Identify which cell holds the provided text, then report its (x, y) central coordinate. 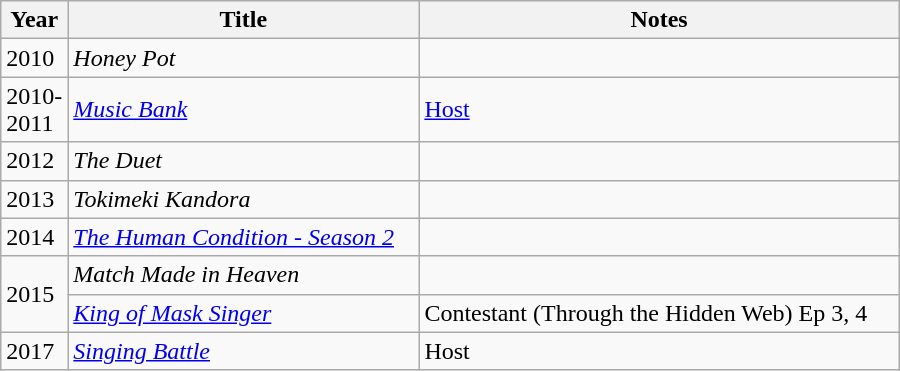
2017 (34, 351)
The Duet (244, 161)
Year (34, 20)
Music Bank (244, 110)
Notes (659, 20)
Match Made in Heaven (244, 275)
Contestant (Through the Hidden Web) Ep 3, 4 (659, 313)
2010 (34, 58)
Singing Battle (244, 351)
King of Mask Singer (244, 313)
2013 (34, 199)
Tokimeki Kandora (244, 199)
2010-2011 (34, 110)
2014 (34, 237)
The Human Condition - Season 2 (244, 237)
2012 (34, 161)
Honey Pot (244, 58)
2015 (34, 294)
Title (244, 20)
